Identify which cell holds the provided text, then report its (x, y) central coordinate. 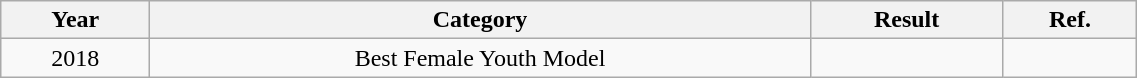
Ref. (1070, 20)
Best Female Youth Model (480, 58)
2018 (76, 58)
Result (906, 20)
Category (480, 20)
Year (76, 20)
